Search for the cell housing the specified text and yield its (X, Y) center coordinate. 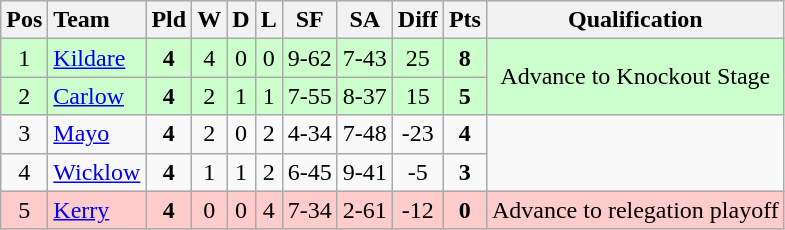
7-55 (310, 96)
-12 (418, 210)
Advance to Knockout Stage (635, 77)
Team (97, 20)
15 (418, 96)
4-34 (310, 134)
8 (464, 58)
W (210, 20)
25 (418, 58)
Wicklow (97, 172)
-23 (418, 134)
Mayo (97, 134)
Pld (169, 20)
2-61 (364, 210)
Pos (24, 20)
SA (364, 20)
9-41 (364, 172)
7-48 (364, 134)
Advance to relegation playoff (635, 210)
9-62 (310, 58)
Diff (418, 20)
7-34 (310, 210)
L (268, 20)
Pts (464, 20)
Qualification (635, 20)
8-37 (364, 96)
7-43 (364, 58)
6-45 (310, 172)
Kildare (97, 58)
D (241, 20)
Carlow (97, 96)
Kerry (97, 210)
-5 (418, 172)
SF (310, 20)
